Provide the (x, y) coordinate of the cell's center where the given text is located.  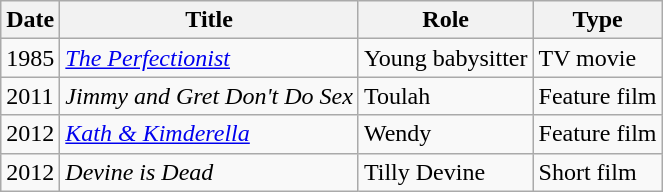
Title (210, 20)
Role (446, 20)
Young babysitter (446, 58)
1985 (30, 58)
Type (598, 20)
Toulah (446, 96)
Devine is Dead (210, 172)
2011 (30, 96)
Tilly Devine (446, 172)
Kath & Kimderella (210, 134)
The Perfectionist (210, 58)
Wendy (446, 134)
Jimmy and Gret Don't Do Sex (210, 96)
Short film (598, 172)
TV movie (598, 58)
Date (30, 20)
